Output the (x, y) coordinate of the center of the cell containing the given text.  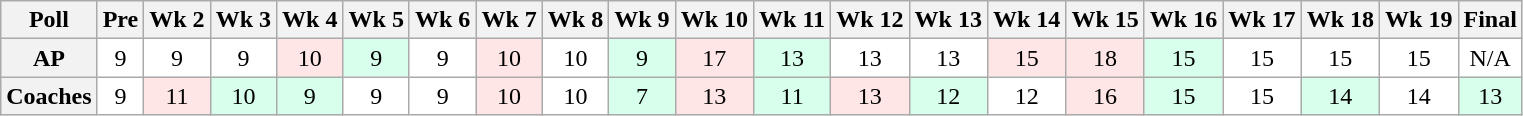
Poll (49, 20)
Wk 19 (1419, 20)
16 (1105, 96)
Final (1490, 20)
Coaches (49, 96)
Wk 15 (1105, 20)
N/A (1490, 58)
Wk 4 (310, 20)
AP (49, 58)
7 (642, 96)
Pre (120, 20)
Wk 7 (509, 20)
Wk 18 (1340, 20)
Wk 12 (870, 20)
17 (714, 58)
18 (1105, 58)
Wk 5 (376, 20)
Wk 11 (792, 20)
Wk 16 (1183, 20)
Wk 3 (243, 20)
Wk 2 (177, 20)
Wk 6 (442, 20)
Wk 10 (714, 20)
Wk 17 (1262, 20)
Wk 14 (1026, 20)
Wk 13 (948, 20)
Wk 9 (642, 20)
Wk 8 (575, 20)
